Find where the given text appears and provide that cell's center as [X, Y] coordinate. 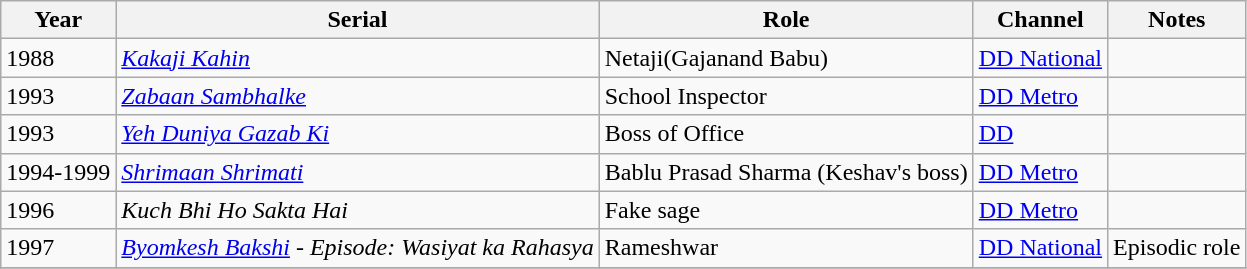
Notes [1177, 20]
1988 [58, 58]
Role [786, 20]
Yeh Duniya Gazab Ki [358, 134]
1997 [58, 248]
School Inspector [786, 96]
DD [1040, 134]
Byomkesh Bakshi - Episode: Wasiyat ka Rahasya [358, 248]
Year [58, 20]
Boss of Office [786, 134]
Zabaan Sambhalke [358, 96]
Episodic role [1177, 248]
Netaji(Gajanand Babu) [786, 58]
Bablu Prasad Sharma (Keshav's boss) [786, 172]
Kuch Bhi Ho Sakta Hai [358, 210]
Channel [1040, 20]
Kakaji Kahin [358, 58]
Fake sage [786, 210]
1996 [58, 210]
Rameshwar [786, 248]
Serial [358, 20]
1994-1999 [58, 172]
Shrimaan Shrimati [358, 172]
